From the cell containing the given text, extract its center point as [X, Y] coordinate. 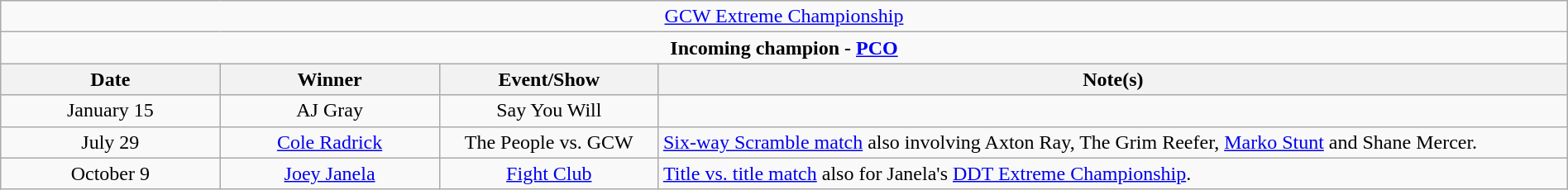
The People vs. GCW [549, 142]
GCW Extreme Championship [784, 17]
AJ Gray [329, 111]
Winner [329, 79]
Fight Club [549, 173]
Joey Janela [329, 173]
Date [111, 79]
October 9 [111, 173]
Note(s) [1113, 79]
January 15 [111, 111]
Title vs. title match also for Janela's DDT Extreme Championship. [1113, 173]
Say You Will [549, 111]
July 29 [111, 142]
Cole Radrick [329, 142]
Incoming champion - PCO [784, 48]
Event/Show [549, 79]
Six-way Scramble match also involving Axton Ray, The Grim Reefer, Marko Stunt and Shane Mercer. [1113, 142]
